Find where the given text appears and provide that cell's center as [x, y] coordinate. 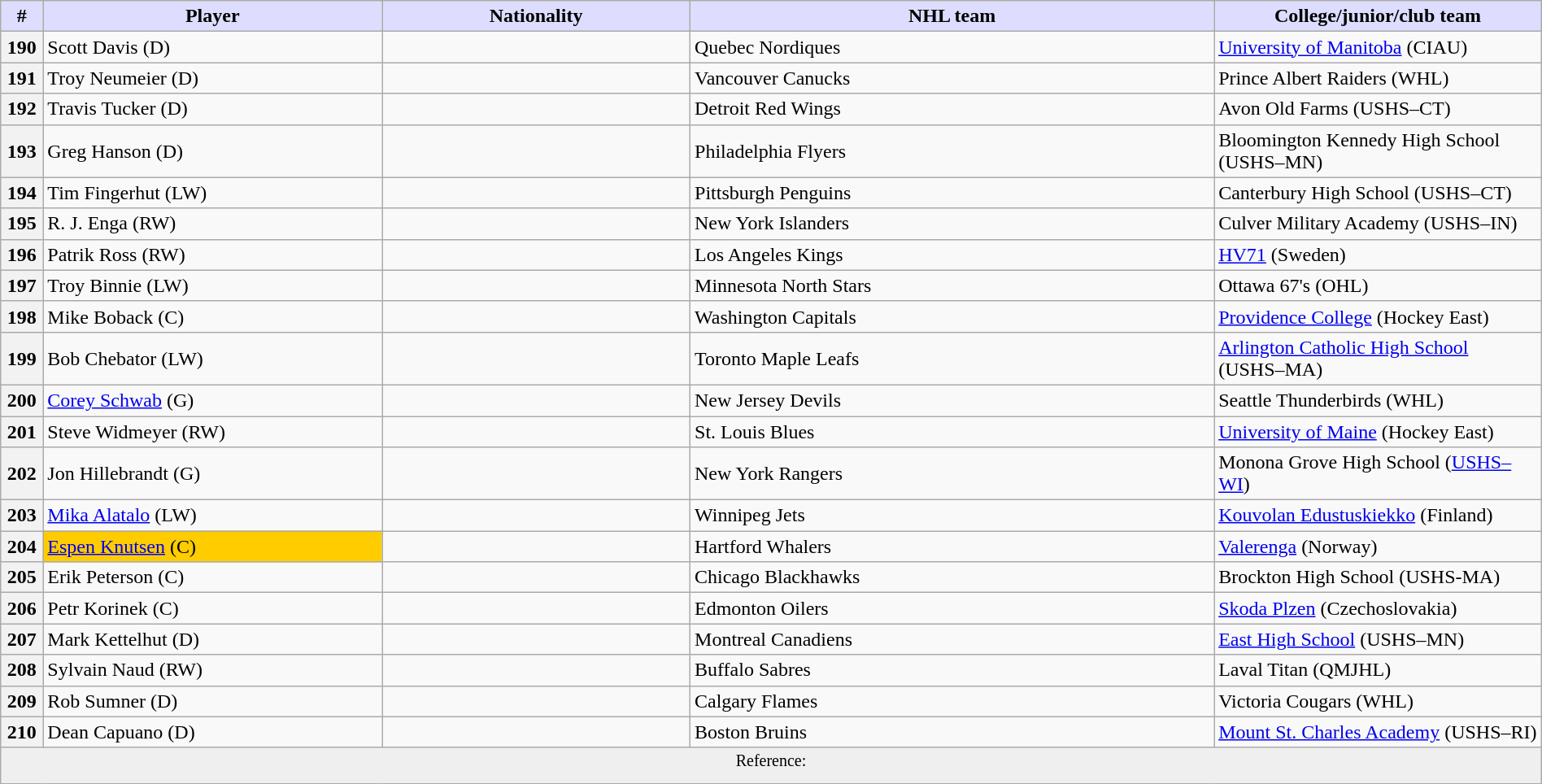
Skoda Plzen (Czechoslovakia) [1378, 608]
Rob Sumner (D) [213, 701]
Victoria Cougars (WHL) [1378, 701]
204 [22, 547]
Canterbury High School (USHS–CT) [1378, 193]
Reference: [771, 766]
Kouvolan Edustuskiekko (Finland) [1378, 516]
Pittsburgh Penguins [952, 193]
Dean Capuano (D) [213, 732]
St. Louis Blues [952, 432]
210 [22, 732]
190 [22, 47]
205 [22, 577]
198 [22, 316]
East High School (USHS–MN) [1378, 639]
Prince Albert Raiders (WHL) [1378, 78]
Greg Hanson (D) [213, 151]
Seattle Thunderbirds (WHL) [1378, 400]
202 [22, 473]
Brockton High School (USHS-MA) [1378, 577]
Chicago Blackhawks [952, 577]
209 [22, 701]
New York Rangers [952, 473]
Arlington Catholic High School (USHS–MA) [1378, 358]
Erik Peterson (C) [213, 577]
207 [22, 639]
Troy Binnie (LW) [213, 285]
Corey Schwab (G) [213, 400]
Quebec Nordiques [952, 47]
Boston Bruins [952, 732]
University of Manitoba (CIAU) [1378, 47]
Espen Knutsen (C) [213, 547]
Winnipeg Jets [952, 516]
Petr Korinek (C) [213, 608]
Detroit Red Wings [952, 109]
Travis Tucker (D) [213, 109]
Troy Neumeier (D) [213, 78]
Mount St. Charles Academy (USHS–RI) [1378, 732]
208 [22, 670]
Mike Boback (C) [213, 316]
199 [22, 358]
Toronto Maple Leafs [952, 358]
Calgary Flames [952, 701]
# [22, 16]
201 [22, 432]
206 [22, 608]
University of Maine (Hockey East) [1378, 432]
Culver Military Academy (USHS–IN) [1378, 224]
Valerenga (Norway) [1378, 547]
Buffalo Sabres [952, 670]
Avon Old Farms (USHS–CT) [1378, 109]
NHL team [952, 16]
194 [22, 193]
193 [22, 151]
Hartford Whalers [952, 547]
Bob Chebator (LW) [213, 358]
Mark Kettelhut (D) [213, 639]
Nationality [537, 16]
Scott Davis (D) [213, 47]
Philadelphia Flyers [952, 151]
Patrik Ross (RW) [213, 255]
College/junior/club team [1378, 16]
Jon Hillebrandt (G) [213, 473]
Tim Fingerhut (LW) [213, 193]
Edmonton Oilers [952, 608]
Vancouver Canucks [952, 78]
Minnesota North Stars [952, 285]
191 [22, 78]
Mika Alatalo (LW) [213, 516]
Washington Capitals [952, 316]
Sylvain Naud (RW) [213, 670]
Montreal Canadiens [952, 639]
R. J. Enga (RW) [213, 224]
New York Islanders [952, 224]
196 [22, 255]
Laval Titan (QMJHL) [1378, 670]
Ottawa 67's (OHL) [1378, 285]
New Jersey Devils [952, 400]
200 [22, 400]
Providence College (Hockey East) [1378, 316]
Bloomington Kennedy High School (USHS–MN) [1378, 151]
192 [22, 109]
203 [22, 516]
HV71 (Sweden) [1378, 255]
Los Angeles Kings [952, 255]
195 [22, 224]
Monona Grove High School (USHS–WI) [1378, 473]
Steve Widmeyer (RW) [213, 432]
197 [22, 285]
Player [213, 16]
